Pinpoint the cell where the given text exists, returning its [X, Y] midpoint coordinate. 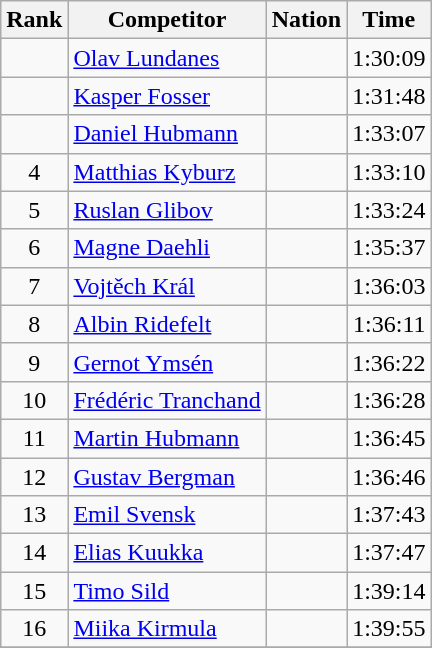
Olav Lundanes [167, 58]
14 [34, 553]
Elias Kuukka [167, 553]
Emil Svensk [167, 515]
Nation [306, 20]
13 [34, 515]
8 [34, 324]
Miika Kirmula [167, 629]
1:37:43 [389, 515]
1:30:09 [389, 58]
1:39:55 [389, 629]
1:39:14 [389, 591]
5 [34, 210]
6 [34, 248]
1:31:48 [389, 96]
16 [34, 629]
Vojtěch Král [167, 286]
9 [34, 362]
1:33:24 [389, 210]
1:36:11 [389, 324]
7 [34, 286]
Kasper Fosser [167, 96]
1:35:37 [389, 248]
11 [34, 438]
Ruslan Glibov [167, 210]
Frédéric Tranchand [167, 400]
Daniel Hubmann [167, 134]
Time [389, 20]
1:36:46 [389, 477]
Martin Hubmann [167, 438]
Competitor [167, 20]
Timo Sild [167, 591]
1:37:47 [389, 553]
Rank [34, 20]
1:36:28 [389, 400]
15 [34, 591]
1:36:45 [389, 438]
12 [34, 477]
1:36:03 [389, 286]
10 [34, 400]
1:36:22 [389, 362]
1:33:07 [389, 134]
Gustav Bergman [167, 477]
Magne Daehli [167, 248]
Albin Ridefelt [167, 324]
Gernot Ymsén [167, 362]
Matthias Kyburz [167, 172]
4 [34, 172]
1:33:10 [389, 172]
